Find where the given text appears and provide that cell's center as [X, Y] coordinate. 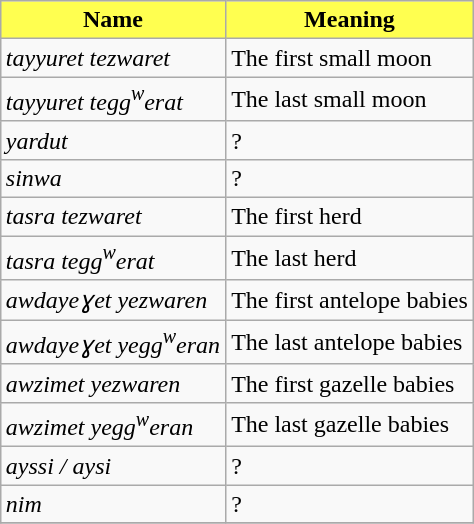
The last small moon [350, 100]
The last herd [350, 258]
awdayeɣet yezwaren [112, 300]
tayyuret tezwaret [112, 58]
Name [112, 20]
The first herd [350, 217]
ayssi / aysi [112, 466]
Meaning [350, 20]
The last antelope babies [350, 342]
yardut [112, 140]
sinwa [112, 178]
awzimet yezwaren [112, 383]
The first antelope babies [350, 300]
tasra teggwerat [112, 258]
The first small moon [350, 58]
awdayeɣet yeggweran [112, 342]
nim [112, 504]
tasra tezwaret [112, 217]
awzimet yeggweran [112, 424]
The first gazelle babies [350, 383]
The last gazelle babies [350, 424]
tayyuret teggwerat [112, 100]
